For the text-containing cell, return its midpoint in (X, Y) coordinate format. 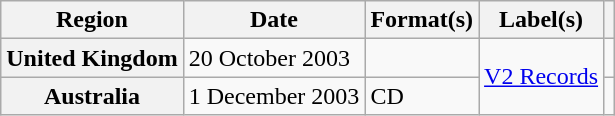
Region (92, 20)
Australia (92, 96)
United Kingdom (92, 58)
Label(s) (542, 20)
Format(s) (422, 20)
CD (422, 96)
V2 Records (542, 77)
20 October 2003 (274, 58)
1 December 2003 (274, 96)
Date (274, 20)
